Scan for the cell matching the given text and deliver its [X, Y] coordinate at center. 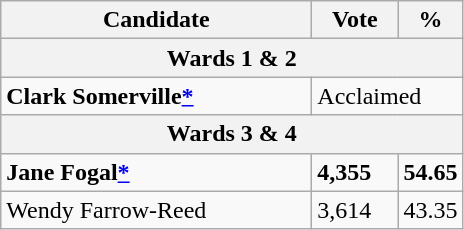
Candidate [156, 20]
43.35 [430, 210]
Wendy Farrow-Reed [156, 210]
3,614 [355, 210]
Clark Somerville* [156, 96]
54.65 [430, 172]
Vote [355, 20]
Jane Fogal* [156, 172]
4,355 [355, 172]
Wards 1 & 2 [232, 58]
Wards 3 & 4 [232, 134]
Acclaimed [388, 96]
% [430, 20]
